Output the (x, y) coordinate of the center of the cell containing the given text.  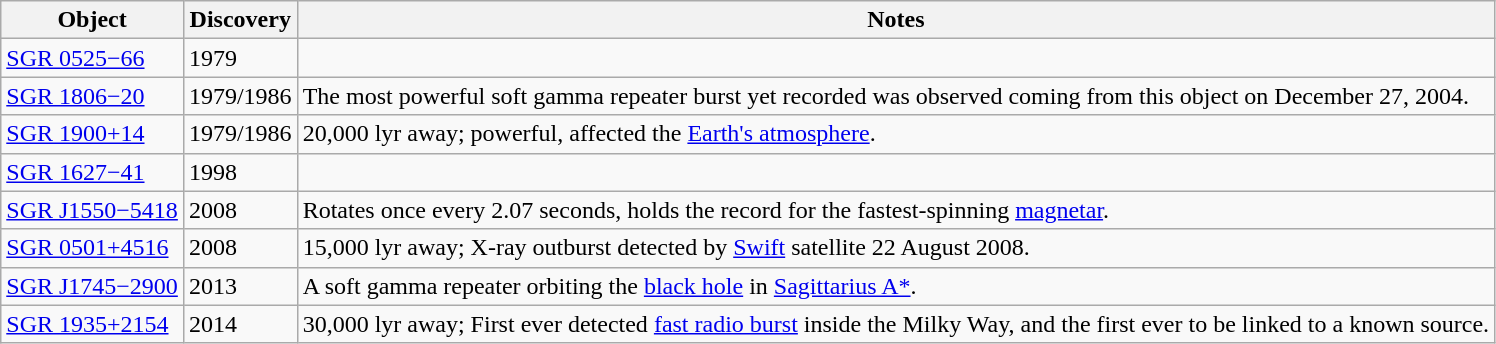
SGR 1935+2154 (92, 324)
20,000 lyr away; powerful, affected the Earth's atmosphere. (896, 134)
SGR 0525−66 (92, 58)
15,000 lyr away; X-ray outburst detected by Swift satellite 22 August 2008. (896, 248)
Rotates once every 2.07 seconds, holds the record for the fastest-spinning magnetar. (896, 210)
SGR 0501+4516 (92, 248)
SGR J1550−5418 (92, 210)
SGR 1806−20 (92, 96)
A soft gamma repeater orbiting the black hole in Sagittarius A*. (896, 286)
The most powerful soft gamma repeater burst yet recorded was observed coming from this object on December 27, 2004. (896, 96)
SGR 1627−41 (92, 172)
SGR 1900+14 (92, 134)
1998 (240, 172)
SGR J1745−2900 (92, 286)
Notes (896, 20)
2014 (240, 324)
30,000 lyr away; First ever detected fast radio burst inside the Milky Way, and the first ever to be linked to a known source. (896, 324)
Object (92, 20)
Discovery (240, 20)
1979 (240, 58)
2013 (240, 286)
